Output the [X, Y] coordinate of the center of the cell containing the given text.  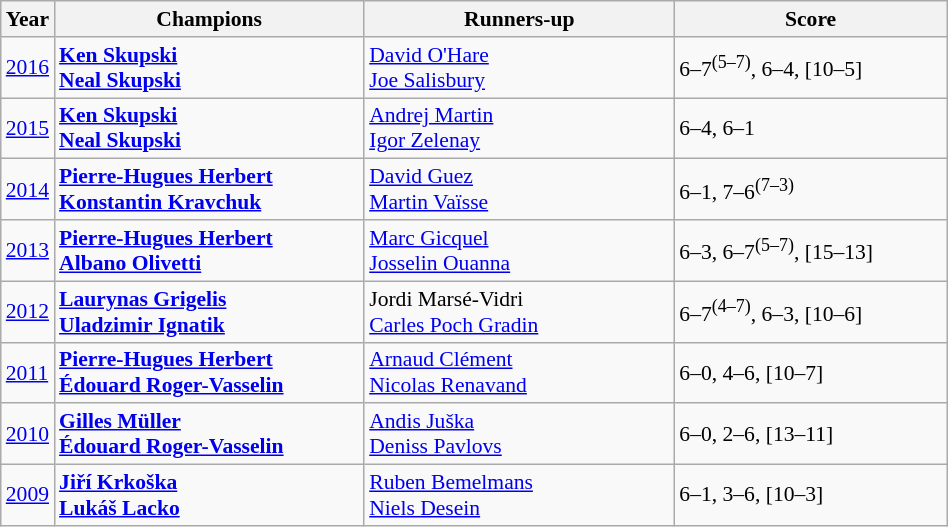
Marc Gicquel Josselin Ouanna [519, 250]
2016 [28, 68]
Jiří Krkoška Lukáš Lacko [209, 496]
Gilles Müller Édouard Roger-Vasselin [209, 434]
Score [810, 19]
Champions [209, 19]
Andrej Martin Igor Zelenay [519, 128]
6–7(4–7), 6–3, [10–6] [810, 312]
Year [28, 19]
2014 [28, 190]
2011 [28, 372]
Pierre-Hugues Herbert Albano Olivetti [209, 250]
2012 [28, 312]
David Guez Martin Vaïsse [519, 190]
6–1, 3–6, [10–3] [810, 496]
Pierre-Hugues Herbert Édouard Roger-Vasselin [209, 372]
2009 [28, 496]
2013 [28, 250]
6–4, 6–1 [810, 128]
6–0, 4–6, [10–7] [810, 372]
Pierre-Hugues Herbert Konstantin Kravchuk [209, 190]
Arnaud Clément Nicolas Renavand [519, 372]
6–1, 7–6(7–3) [810, 190]
Ruben Bemelmans Niels Desein [519, 496]
6–0, 2–6, [13–11] [810, 434]
2010 [28, 434]
Jordi Marsé-Vidri Carles Poch Gradin [519, 312]
6–3, 6–7(5–7), [15–13] [810, 250]
Laurynas Grigelis Uladzimir Ignatik [209, 312]
Andis Juška Deniss Pavlovs [519, 434]
David O'Hare Joe Salisbury [519, 68]
2015 [28, 128]
Runners-up [519, 19]
6–7(5–7), 6–4, [10–5] [810, 68]
